Return (X, Y) of the center of cell containing provided text 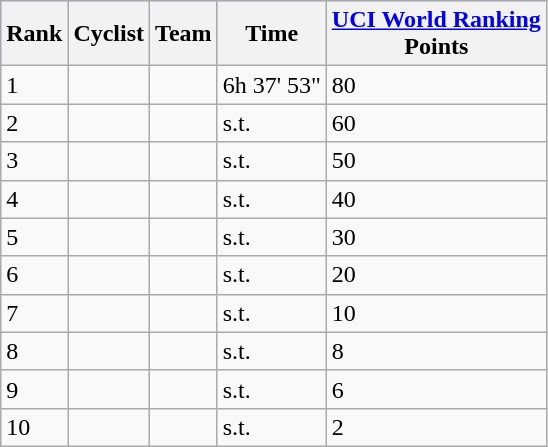
30 (436, 237)
Time (272, 34)
Team (184, 34)
1 (34, 85)
3 (34, 161)
4 (34, 199)
UCI World RankingPoints (436, 34)
50 (436, 161)
60 (436, 123)
20 (436, 275)
6h 37' 53" (272, 85)
Rank (34, 34)
5 (34, 237)
40 (436, 199)
9 (34, 389)
Cyclist (109, 34)
7 (34, 313)
80 (436, 85)
